For the text-containing cell, return its midpoint in (x, y) coordinate format. 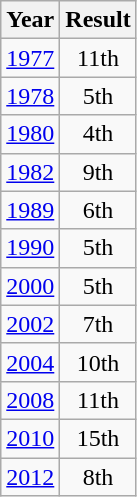
Result (98, 20)
10th (98, 362)
2000 (30, 286)
6th (98, 210)
9th (98, 172)
1982 (30, 172)
15th (98, 438)
2010 (30, 438)
2002 (30, 324)
7th (98, 324)
4th (98, 134)
1978 (30, 96)
1989 (30, 210)
1980 (30, 134)
2004 (30, 362)
1990 (30, 248)
8th (98, 477)
1977 (30, 58)
2012 (30, 477)
2008 (30, 400)
Year (30, 20)
